Output the (x, y) coordinate of the center of the cell containing the given text.  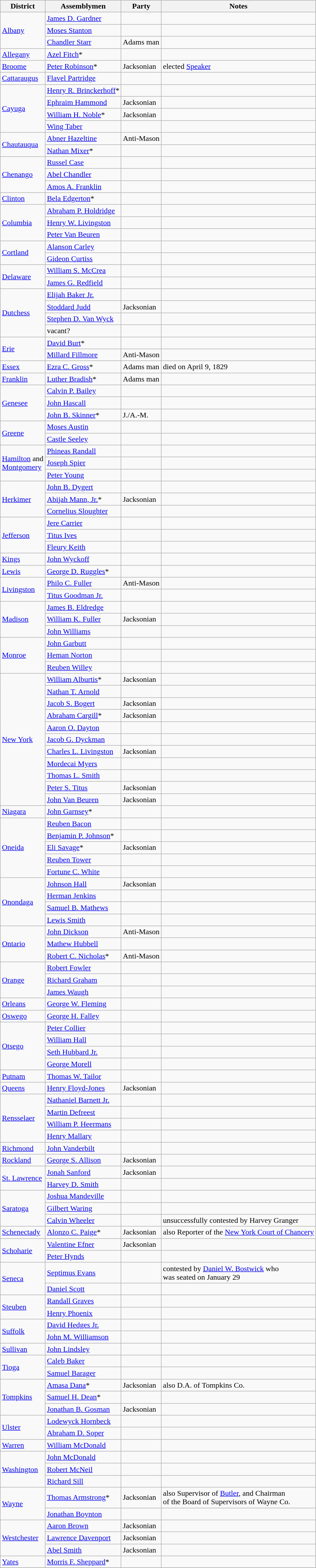
John Hascall (83, 403)
Chautauqua (23, 144)
Dutchess (23, 313)
Peter Van Beuren (83, 235)
Lewis Smith (83, 920)
Cayuga (23, 108)
John M. Williamson (83, 1337)
John McDonald (83, 1457)
Abraham Cargill* (83, 715)
Castle Seeley (83, 439)
Stephen D. Van Wyck (83, 319)
Richard Sill (83, 1481)
Sullivan (23, 1349)
Henry W. Livingston (83, 223)
Genesee (23, 403)
William K. Fuller (83, 619)
Peter Robinson* (83, 66)
Jonah Sanford (83, 1172)
John Wyckoff (83, 559)
Orange (23, 980)
Samuel Barager (83, 1373)
William Alburtis* (83, 679)
Lodewyck Hornbeck (83, 1421)
William Hall (83, 1040)
Jere Carrier (83, 523)
Morris F. Sheppard* (83, 1562)
John B. Dygert (83, 487)
Titus Ives (83, 535)
Putnam (23, 1076)
Orleans (23, 1004)
Schenectady (23, 1232)
Cornelius Sloughter (83, 511)
Monroe (23, 655)
Mathew Hubbell (83, 944)
Steuben (23, 1307)
Yates (23, 1562)
Albany (23, 30)
Delaware (23, 277)
Herman Jenkins (83, 896)
Warren (23, 1445)
Fortune C. White (83, 872)
Stoddard Judd (83, 307)
unsuccessfully contested by Harvey Granger (239, 1220)
Clinton (23, 199)
Hamilton and Montgomery (23, 463)
Gideon Curtiss (83, 259)
Calvin Wheeler (83, 1220)
Washington (23, 1469)
Bela Edgerton* (83, 199)
Ephraim Hammond (83, 102)
Cortland (23, 253)
Greene (23, 433)
Nathan Mixer* (83, 151)
died on April 9, 1829 (239, 367)
Gilbert Waring (83, 1208)
John Lindsley (83, 1349)
District (23, 6)
St. Lawrence (23, 1178)
Richmond (23, 1148)
George Morell (83, 1064)
Joshua Mandeville (83, 1196)
also Supervisor of Butler, and Chairman of the Board of Supervisors of Wayne Co. (239, 1498)
Robert McNeil (83, 1469)
Harvey D. Smith (83, 1184)
Henry R. Brinckerhoff* (83, 90)
Oswego (23, 1016)
Daniel Scott (83, 1289)
Abel Smith (83, 1550)
Luther Bradish* (83, 379)
John Dickson (83, 932)
Wayne (23, 1503)
Rensselaer (23, 1118)
George D. Ruggles* (83, 571)
Henry Phoenix (83, 1313)
Onondaga (23, 902)
Essex (23, 367)
James B. Eldredge (83, 607)
vacant? (83, 331)
Johnson Hall (83, 884)
Lawrence Davenport (83, 1538)
James G. Redfield (83, 283)
Peter Hynds (83, 1256)
Moses Stanton (83, 30)
Tioga (23, 1367)
Chenango (23, 175)
Assemblymen (83, 6)
Allegany (23, 54)
Thomas L. Smith (83, 776)
Queens (23, 1088)
Amasa Dana* (83, 1385)
Eli Savage* (83, 848)
Joseph Spier (83, 463)
contested by Daniel W. Bostwick who was seated on January 29 (239, 1273)
Benjamin P. Johnson* (83, 836)
William H. Noble* (83, 114)
Columbia (23, 223)
Saratoga (23, 1208)
Reuben Willey (83, 667)
Madison (23, 619)
Titus Goodman Jr. (83, 595)
Livingston (23, 589)
Abner Hazeltine (83, 138)
Cattaraugus (23, 78)
Caleb Baker (83, 1361)
Randall Graves (83, 1301)
Reuben Tower (83, 860)
Ontario (23, 944)
Nathaniel Barnett Jr. (83, 1100)
J./A.-M. (141, 415)
Russel Case (83, 163)
Henry Mallary (83, 1136)
Heman Norton (83, 655)
Aaron O. Dayton (83, 727)
Tompkins (23, 1397)
Herkimer (23, 499)
William McDonald (83, 1445)
Notes (239, 6)
Martin Defreest (83, 1112)
Alonzo C. Paige* (83, 1232)
Nathan T. Arnold (83, 691)
Azel Fitch* (83, 54)
John Garbutt (83, 643)
Peter Young (83, 475)
Alanson Carley (83, 247)
John Van Beuren (83, 800)
Philo C. Fuller (83, 583)
George W. Fleming (83, 1004)
Chandler Starr (83, 42)
Jonathan Boynton (83, 1514)
Thomas W. Tailor (83, 1076)
Franklin (23, 379)
Schoharie (23, 1250)
Valentine Efner (83, 1244)
Robert C. Nicholas* (83, 956)
Wing Taber (83, 126)
Samuel B. Mathews (83, 908)
Niagara (23, 812)
Richard Graham (83, 980)
Ezra C. Gross* (83, 367)
Otsego (23, 1046)
Millard Fillmore (83, 355)
Peter S. Titus (83, 788)
George S. Allison (83, 1160)
Seth Hubbard Jr. (83, 1052)
Calvin P. Bailey (83, 391)
Aaron Brown (83, 1526)
Jefferson (23, 535)
Westchester (23, 1538)
New York (23, 740)
Fleury Keith (83, 547)
David Hedges Jr. (83, 1325)
William S. McCrea (83, 271)
Henry Floyd-Jones (83, 1088)
elected Speaker (239, 66)
Broome (23, 66)
Robert Fowler (83, 968)
Oneida (23, 848)
Elijah Baker Jr. (83, 295)
James Waugh (83, 992)
John Garnsey* (83, 812)
Lewis (23, 571)
Samuel H. Dean* (83, 1397)
Reuben Bacon (83, 824)
Moses Austin (83, 427)
Phineas Randall (83, 451)
Jacob G. Dyckman (83, 740)
John B. Skinner* (83, 415)
Jacob S. Bogert (83, 703)
Mordecai Myers (83, 764)
Charles L. Livingston (83, 752)
Party (141, 6)
Amos A. Franklin (83, 187)
Seneca (23, 1278)
John Williams (83, 631)
also Reporter of the New York Court of Chancery (239, 1232)
David Burt* (83, 343)
Septimus Evans (83, 1273)
Rockland (23, 1160)
Ulster (23, 1427)
Jonathan B. Gosman (83, 1409)
Flavel Partridge (83, 78)
John Vanderbilt (83, 1148)
Thomas Armstrong* (83, 1498)
Erie (23, 349)
Kings (23, 559)
Abraham P. Holdridge (83, 211)
also D.A. of Tompkins Co. (239, 1385)
Suffolk (23, 1331)
William P. Heermans (83, 1124)
Peter Collier (83, 1028)
James D. Gardner (83, 18)
Abel Chandler (83, 175)
George H. Falley (83, 1016)
Abijah Mann, Jr.* (83, 499)
Abraham D. Soper (83, 1433)
